Find where the given text appears and provide that cell's center as (x, y) coordinate. 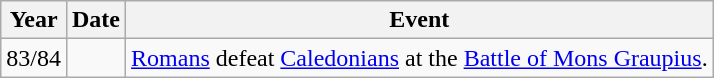
83/84 (34, 58)
Event (420, 20)
Year (34, 20)
Date (96, 20)
Romans defeat Caledonians at the Battle of Mons Graupius. (420, 58)
